Capture the cell that displays the provided text and extract its [X, Y] central coordinate. 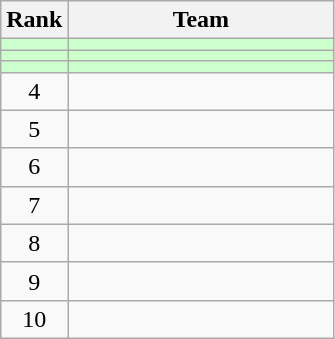
10 [34, 319]
8 [34, 243]
9 [34, 281]
Team [201, 20]
7 [34, 205]
5 [34, 129]
Rank [34, 20]
6 [34, 167]
4 [34, 91]
